Search for the cell housing the specified text and yield its (x, y) center coordinate. 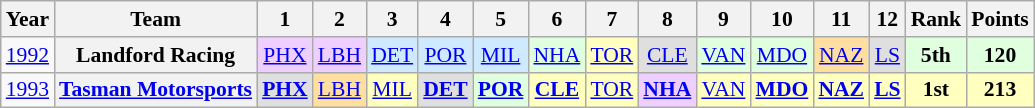
6 (556, 19)
9 (723, 19)
10 (782, 19)
213 (1000, 90)
1 (285, 19)
5 (501, 19)
120 (1000, 55)
Landford Racing (156, 55)
Points (1000, 19)
1993 (28, 90)
8 (667, 19)
Year (28, 19)
5th (936, 55)
Rank (936, 19)
2 (340, 19)
4 (446, 19)
11 (841, 19)
12 (888, 19)
3 (392, 19)
1992 (28, 55)
Tasman Motorsports (156, 90)
1st (936, 90)
Team (156, 19)
7 (612, 19)
